Search for the cell housing the specified text and yield its [x, y] center coordinate. 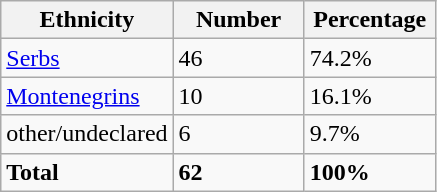
46 [238, 58]
Number [238, 20]
6 [238, 134]
74.2% [370, 58]
Percentage [370, 20]
Serbs [87, 58]
other/undeclared [87, 134]
16.1% [370, 96]
100% [370, 172]
Montenegrins [87, 96]
Total [87, 172]
10 [238, 96]
Ethnicity [87, 20]
62 [238, 172]
9.7% [370, 134]
